Find where the given text appears and provide that cell's center as [X, Y] coordinate. 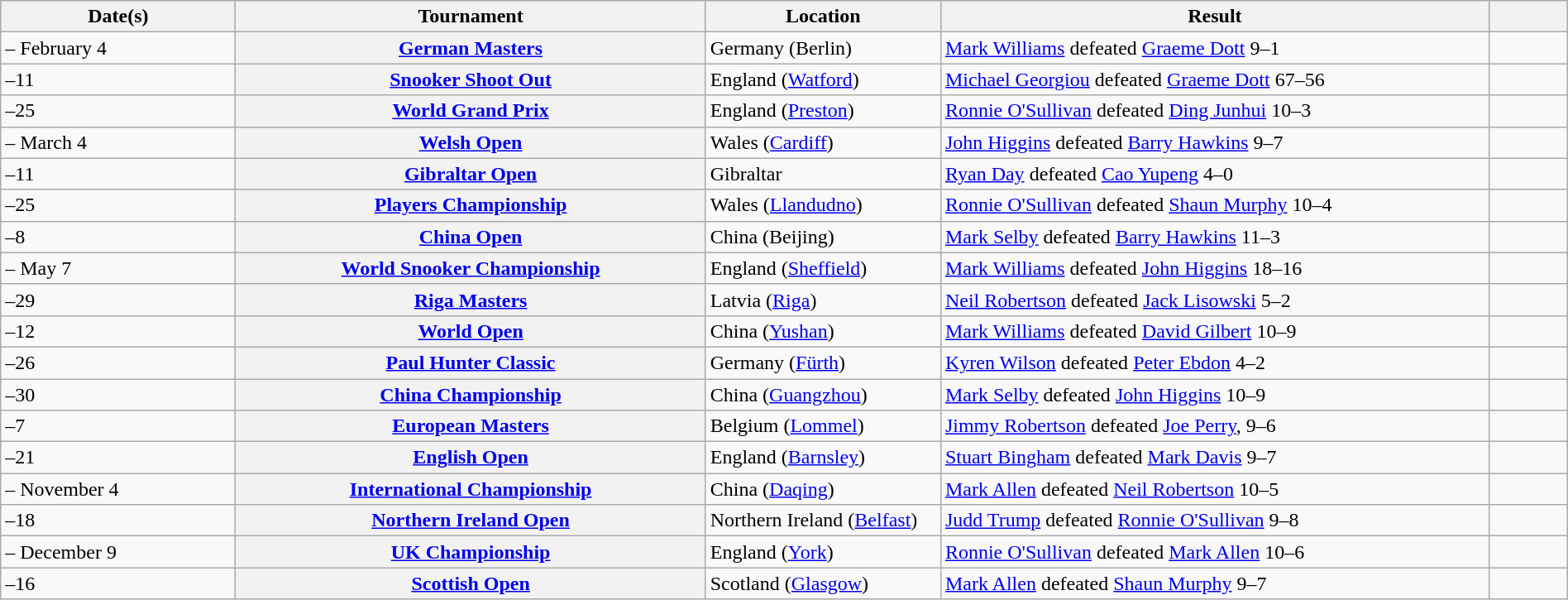
Ronnie O'Sullivan defeated Mark Allen 10–6 [1214, 552]
World Open [471, 331]
Mark Allen defeated Neil Robertson 10–5 [1214, 489]
China (Guangzhou) [823, 395]
Mark Selby defeated John Higgins 10–9 [1214, 395]
Neil Robertson defeated Jack Lisowski 5–2 [1214, 300]
Gibraltar Open [471, 174]
Michael Georgiou defeated Graeme Dott 67–56 [1214, 79]
John Higgins defeated Barry Hawkins 9–7 [1214, 142]
Gibraltar [823, 174]
UK Championship [471, 552]
Riga Masters [471, 300]
England (Barnsley) [823, 458]
Mark Williams defeated David Gilbert 10–9 [1214, 331]
China (Yushan) [823, 331]
World Grand Prix [471, 111]
Judd Trump defeated Ronnie O'Sullivan 9–8 [1214, 521]
Mark Williams defeated Graeme Dott 9–1 [1214, 48]
Snooker Shoot Out [471, 79]
– November 4 [118, 489]
Jimmy Robertson defeated Joe Perry, 9–6 [1214, 426]
Ryan Day defeated Cao Yupeng 4–0 [1214, 174]
–29 [118, 300]
–16 [118, 583]
–8 [118, 237]
Ronnie O'Sullivan defeated Ding Junhui 10–3 [1214, 111]
Wales (Cardiff) [823, 142]
Stuart Bingham defeated Mark Davis 9–7 [1214, 458]
Belgium (Lommel) [823, 426]
– February 4 [118, 48]
– May 7 [118, 268]
China (Daqing) [823, 489]
Scotland (Glasgow) [823, 583]
–12 [118, 331]
Northern Ireland (Belfast) [823, 521]
English Open [471, 458]
German Masters [471, 48]
England (Watford) [823, 79]
–21 [118, 458]
International Championship [471, 489]
–30 [118, 395]
– December 9 [118, 552]
Result [1214, 17]
Date(s) [118, 17]
Mark Selby defeated Barry Hawkins 11–3 [1214, 237]
Scottish Open [471, 583]
Kyren Wilson defeated Peter Ebdon 4–2 [1214, 362]
Players Championship [471, 205]
–18 [118, 521]
Germany (Fürth) [823, 362]
Latvia (Riga) [823, 300]
Mark Allen defeated Shaun Murphy 9–7 [1214, 583]
– March 4 [118, 142]
European Masters [471, 426]
China Open [471, 237]
Mark Williams defeated John Higgins 18–16 [1214, 268]
Tournament [471, 17]
England (Preston) [823, 111]
Wales (Llandudno) [823, 205]
England (York) [823, 552]
England (Sheffield) [823, 268]
Ronnie O'Sullivan defeated Shaun Murphy 10–4 [1214, 205]
Location [823, 17]
Northern Ireland Open [471, 521]
Welsh Open [471, 142]
–26 [118, 362]
China (Beijing) [823, 237]
Paul Hunter Classic [471, 362]
China Championship [471, 395]
–7 [118, 426]
World Snooker Championship [471, 268]
Germany (Berlin) [823, 48]
